Detect which cell encompasses the target text, then output its [x, y] center coordinate. 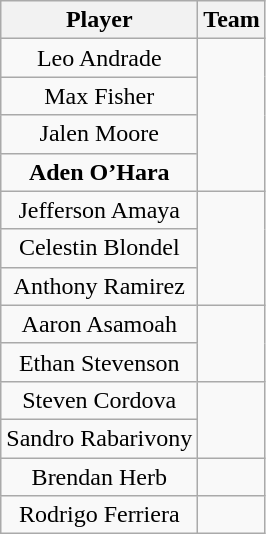
Steven Cordova [100, 400]
Leo Andrade [100, 58]
Aden O’Hara [100, 172]
Brendan Herb [100, 477]
Ethan Stevenson [100, 362]
Max Fisher [100, 96]
Jefferson Amaya [100, 210]
Celestin Blondel [100, 248]
Jalen Moore [100, 134]
Team [232, 20]
Anthony Ramirez [100, 286]
Player [100, 20]
Sandro Rabarivony [100, 438]
Aaron Asamoah [100, 324]
Rodrigo Ferriera [100, 515]
